Search for the cell housing the specified text and yield its (x, y) center coordinate. 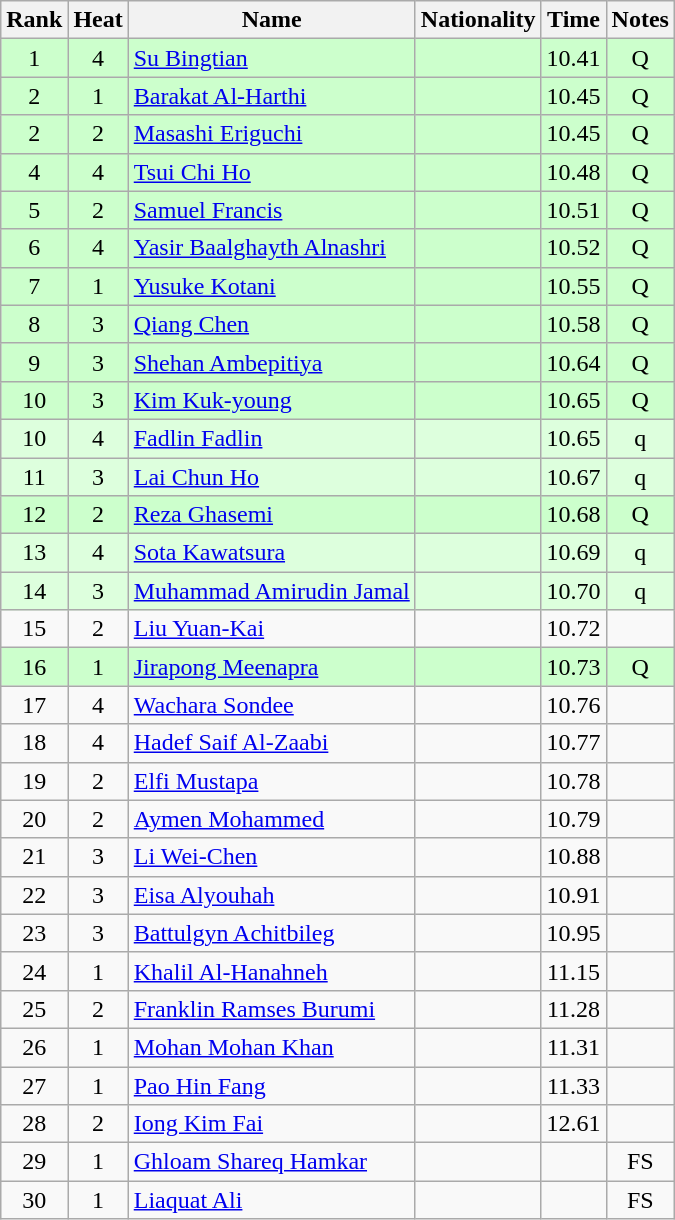
Fadlin Fadlin (272, 438)
Khalil Al-Hanahneh (272, 971)
Jirapong Meenapra (272, 667)
9 (34, 362)
10.64 (574, 362)
10.70 (574, 591)
Mohan Mohan Khan (272, 1047)
10.51 (574, 210)
11.15 (574, 971)
10.91 (574, 895)
11.33 (574, 1085)
Franklin Ramses Burumi (272, 1009)
10.95 (574, 933)
Qiang Chen (272, 324)
7 (34, 286)
Barakat Al-Harthi (272, 96)
10.72 (574, 629)
Ghloam Shareq Hamkar (272, 1162)
10.58 (574, 324)
22 (34, 895)
28 (34, 1124)
12.61 (574, 1124)
Pao Hin Fang (272, 1085)
Lai Chun Ho (272, 477)
11.28 (574, 1009)
6 (34, 248)
10.52 (574, 248)
Battulgyn Achitbileg (272, 933)
5 (34, 210)
30 (34, 1200)
11 (34, 477)
Rank (34, 20)
Notes (640, 20)
10.69 (574, 553)
18 (34, 743)
10.55 (574, 286)
10.88 (574, 857)
Time (574, 20)
16 (34, 667)
Muhammad Amirudin Jamal (272, 591)
11.31 (574, 1047)
Liu Yuan-Kai (272, 629)
27 (34, 1085)
Elfi Mustapa (272, 781)
Iong Kim Fai (272, 1124)
12 (34, 515)
Eisa Alyouhah (272, 895)
Shehan Ambepitiya (272, 362)
Nationality (478, 20)
10.67 (574, 477)
10.77 (574, 743)
15 (34, 629)
26 (34, 1047)
10.78 (574, 781)
Samuel Francis (272, 210)
Yusuke Kotani (272, 286)
Li Wei-Chen (272, 857)
Aymen Mohammed (272, 819)
Yasir Baalghayth Alnashri (272, 248)
21 (34, 857)
Liaquat Ali (272, 1200)
8 (34, 324)
20 (34, 819)
10.68 (574, 515)
10.48 (574, 172)
Masashi Eriguchi (272, 134)
Sota Kawatsura (272, 553)
23 (34, 933)
13 (34, 553)
17 (34, 705)
10.73 (574, 667)
10.79 (574, 819)
14 (34, 591)
19 (34, 781)
10.76 (574, 705)
Su Bingtian (272, 58)
Wachara Sondee (272, 705)
Kim Kuk-young (272, 400)
Tsui Chi Ho (272, 172)
25 (34, 1009)
Reza Ghasemi (272, 515)
24 (34, 971)
Name (272, 20)
Hadef Saif Al-Zaabi (272, 743)
10.41 (574, 58)
29 (34, 1162)
Heat (98, 20)
